Return (X, Y) of the center of cell containing provided text 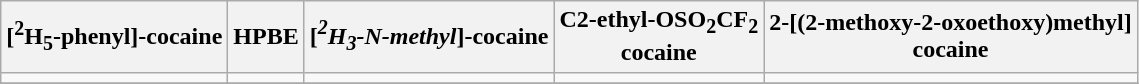
HPBE (266, 36)
[2H3-N-methyl]-cocaine (429, 36)
[2H5-phenyl]-cocaine (114, 36)
C2-ethyl-OSO2CF2cocaine (659, 36)
2-[(2-methoxy-2-oxoethoxy)methyl]cocaine (951, 36)
